Output the (X, Y) coordinate of the center of the cell containing the given text.  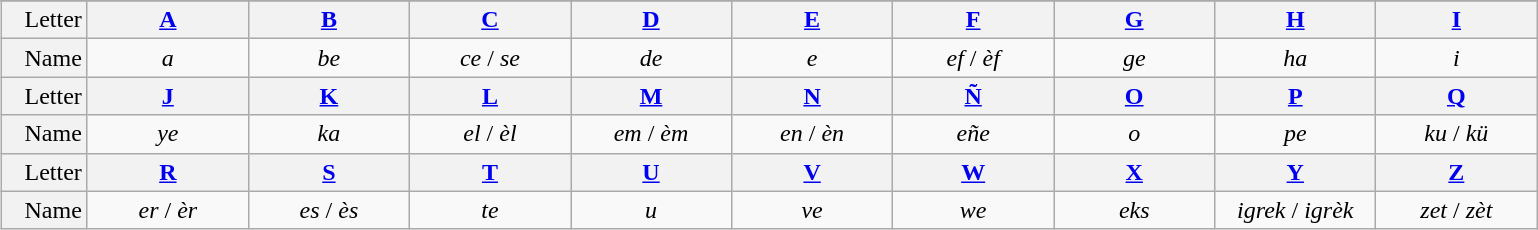
B (328, 20)
P (1296, 96)
A (168, 20)
u (650, 210)
ge (1134, 58)
zet / zèt (1456, 210)
igrek / igrèk (1296, 210)
ef / èf (974, 58)
K (328, 96)
Y (1296, 172)
G (1134, 20)
a (168, 58)
Q (1456, 96)
o (1134, 134)
ku / kü (1456, 134)
eñe (974, 134)
eks (1134, 210)
el / èl (490, 134)
de (650, 58)
ve (812, 210)
e (812, 58)
I (1456, 20)
ka (328, 134)
em / èm (650, 134)
L (490, 96)
es / ès (328, 210)
E (812, 20)
S (328, 172)
ye (168, 134)
C (490, 20)
er / èr (168, 210)
D (650, 20)
R (168, 172)
U (650, 172)
Z (1456, 172)
T (490, 172)
te (490, 210)
M (650, 96)
ha (1296, 58)
W (974, 172)
be (328, 58)
X (1134, 172)
O (1134, 96)
pe (1296, 134)
H (1296, 20)
we (974, 210)
V (812, 172)
N (812, 96)
ce / se (490, 58)
J (168, 96)
en / èn (812, 134)
F (974, 20)
i (1456, 58)
Ñ (974, 96)
